From the cell containing the given text, extract its center point as [x, y] coordinate. 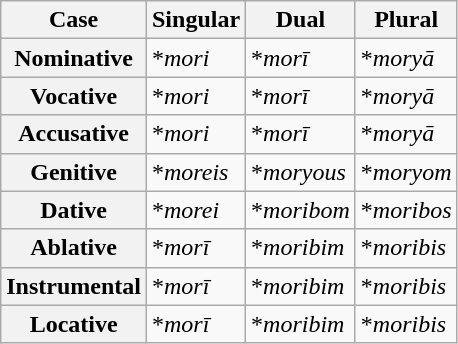
Singular [196, 20]
Accusative [74, 134]
Case [74, 20]
Nominative [74, 58]
*morei [196, 210]
Ablative [74, 248]
*moribom [301, 210]
Vocative [74, 96]
*moribos [406, 210]
Dative [74, 210]
Plural [406, 20]
Genitive [74, 172]
*moreis [196, 172]
Dual [301, 20]
*moryom [406, 172]
Instrumental [74, 286]
Locative [74, 324]
*moryous [301, 172]
